Determine the (X, Y) coordinate at the center of the cell enclosing the given text.  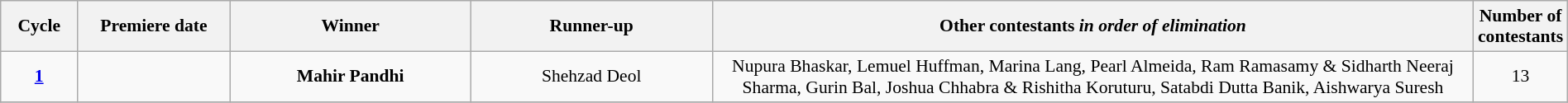
Shehzad Deol (591, 76)
Premiere date (154, 26)
Other contestants in order of elimination (1093, 26)
Number of contestants (1520, 26)
Winner (351, 26)
Runner-up (591, 26)
13 (1520, 76)
1 (40, 76)
Cycle (40, 26)
Mahir Pandhi (351, 76)
